Determine the (X, Y) coordinate at the center of the cell enclosing the given text.  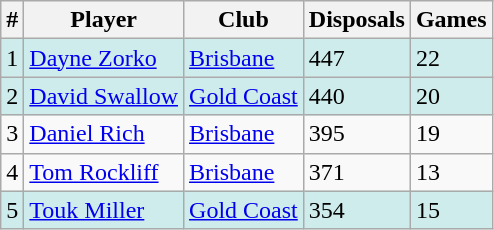
Tom Rockliff (104, 172)
Club (244, 20)
13 (451, 172)
447 (356, 58)
4 (12, 172)
Player (104, 20)
Touk Miller (104, 210)
20 (451, 96)
371 (356, 172)
David Swallow (104, 96)
354 (356, 210)
Daniel Rich (104, 134)
395 (356, 134)
# (12, 20)
5 (12, 210)
2 (12, 96)
Dayne Zorko (104, 58)
440 (356, 96)
22 (451, 58)
1 (12, 58)
Disposals (356, 20)
15 (451, 210)
19 (451, 134)
Games (451, 20)
3 (12, 134)
